Locate the cell with the specified text and output its (X, Y) center coordinate. 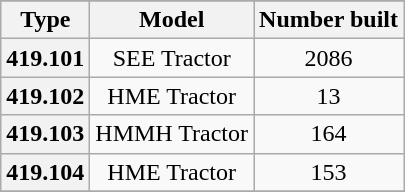
SEE Tractor (172, 58)
HMMH Tractor (172, 134)
419.103 (46, 134)
Number built (329, 20)
13 (329, 96)
164 (329, 134)
2086 (329, 58)
153 (329, 172)
Type (46, 20)
Model (172, 20)
419.102 (46, 96)
419.101 (46, 58)
419.104 (46, 172)
